From the cell containing the given text, extract its center point as [X, Y] coordinate. 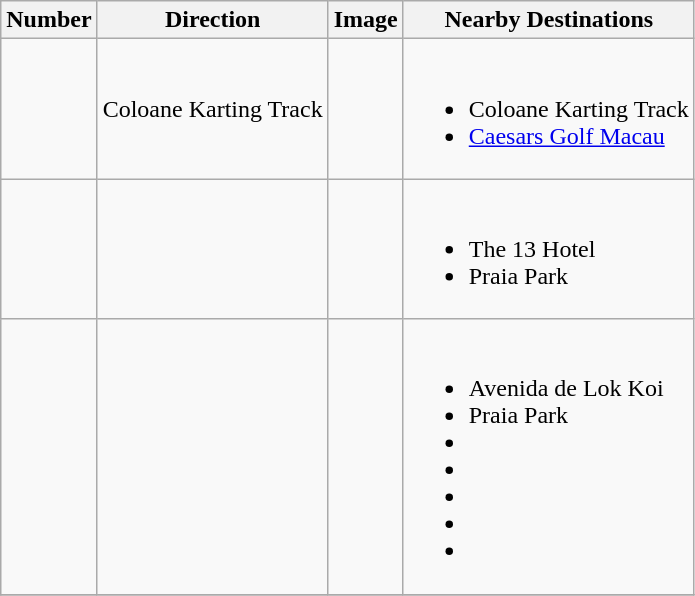
Nearby Destinations [548, 20]
Direction [212, 20]
Number [49, 20]
Avenida de Lok KoiPraia Park [548, 456]
Coloane Karting TrackCaesars Golf Macau [548, 109]
Coloane Karting Track [212, 109]
The 13 HotelPraia Park [548, 249]
Image [366, 20]
